Output the (X, Y) coordinate of the center of the cell containing the given text.  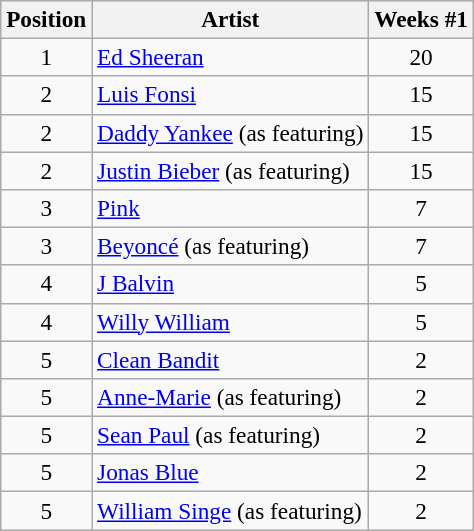
Pink (230, 208)
Clean Bandit (230, 359)
Artist (230, 19)
Justin Bieber (as featuring) (230, 170)
Jonas Blue (230, 473)
Anne-Marie (as featuring) (230, 397)
William Singe (as featuring) (230, 510)
Weeks #1 (422, 19)
Willy William (230, 322)
Sean Paul (as featuring) (230, 435)
Luis Fonsi (230, 95)
Ed Sheeran (230, 57)
1 (46, 57)
Position (46, 19)
20 (422, 57)
Daddy Yankee (as featuring) (230, 133)
Beyoncé (as featuring) (230, 246)
J Balvin (230, 284)
